Find where the given text appears and provide that cell's center as (X, Y) coordinate. 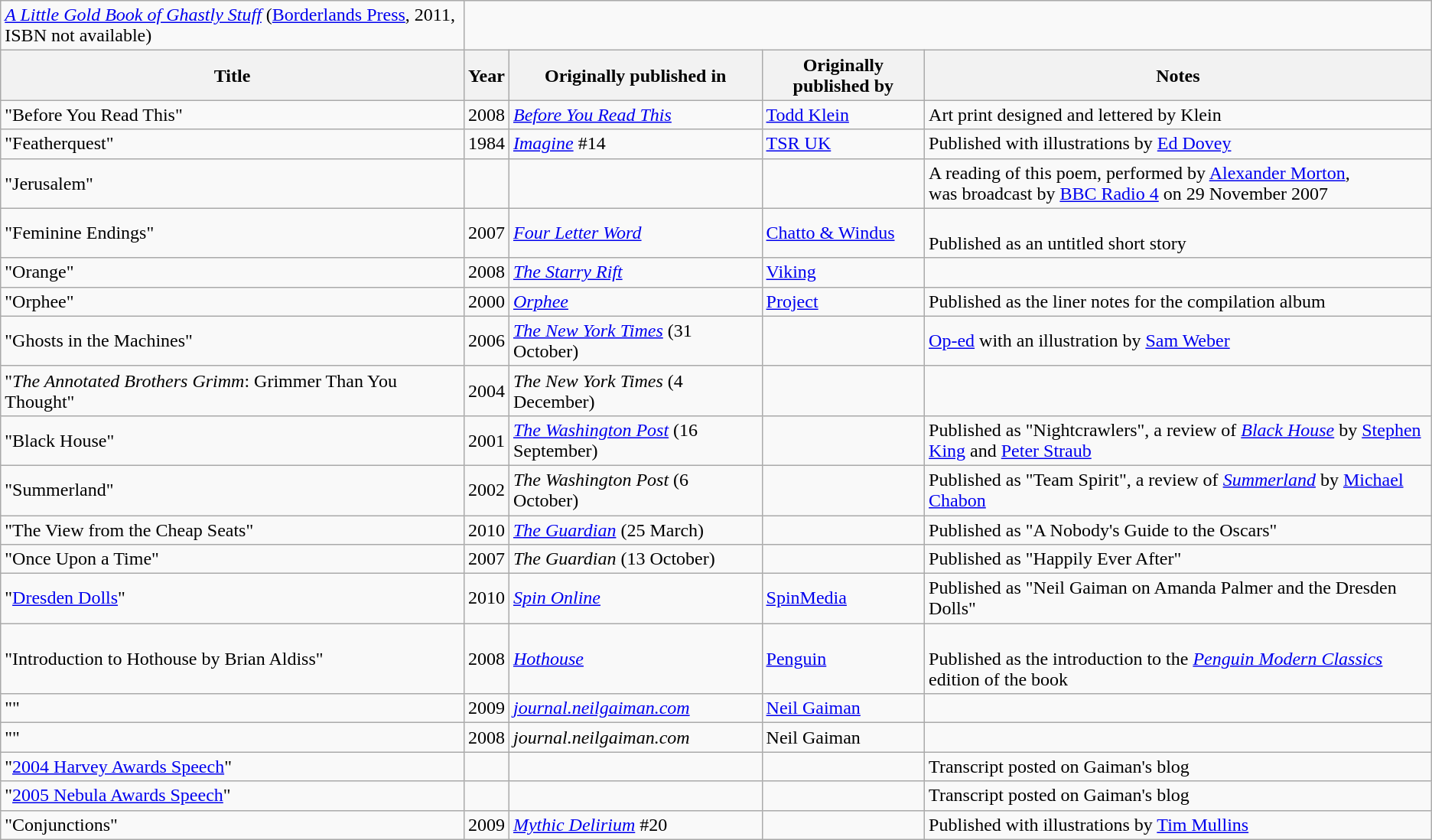
Hothouse (635, 659)
The Guardian (25 March) (635, 530)
1984 (487, 144)
The Guardian (13 October) (635, 559)
Published as "Team Spirit", a review of Summerland by Michael Chabon (1178, 490)
"Jerusalem" (233, 184)
"Black House" (233, 441)
Chatto & Windus (843, 233)
A reading of this poem, performed by Alexander Morton,was broadcast by BBC Radio 4 on 29 November 2007 (1178, 184)
Published as the introduction to the Penguin Modern Classics edition of the book (1178, 659)
2006 (487, 341)
2004 (487, 390)
Originally published by (843, 75)
Before You Read This (635, 115)
2001 (487, 441)
2000 (487, 301)
"The Annotated Brothers Grimm: Grimmer Than You Thought" (233, 390)
The Washington Post (6 October) (635, 490)
The Starry Rift (635, 272)
Published with illustrations by Ed Dovey (1178, 144)
Penguin (843, 659)
A Little Gold Book of Ghastly Stuff (Borderlands Press, 2011, ISBN not available) (233, 26)
2002 (487, 490)
"Introduction to Hothouse by Brian Aldiss" (233, 659)
Published as an untitled short story (1178, 233)
"Featherquest" (233, 144)
Spin Online (635, 598)
TSR UK (843, 144)
Originally published in (635, 75)
"Ghosts in the Machines" (233, 341)
SpinMedia (843, 598)
Orphee (635, 301)
"Orange" (233, 272)
"Orphee" (233, 301)
"2004 Harvey Awards Speech" (233, 767)
Op-ed with an illustration by Sam Weber (1178, 341)
Published as "A Nobody's Guide to the Oscars" (1178, 530)
Four Letter Word (635, 233)
Published as "Happily Ever After" (1178, 559)
"2005 Nebula Awards Speech" (233, 796)
Published as "Neil Gaiman on Amanda Palmer and the Dresden Dolls" (1178, 598)
"Feminine Endings" (233, 233)
"Once Upon a Time" (233, 559)
Published as "Nightcrawlers", a review of Black House by Stephen King and Peter Straub (1178, 441)
"The View from the Cheap Seats" (233, 530)
Year (487, 75)
Todd Klein (843, 115)
Mythic Delirium #20 (635, 825)
"Conjunctions" (233, 825)
"Dresden Dolls" (233, 598)
Art print designed and lettered by Klein (1178, 115)
Published with illustrations by Tim Mullins (1178, 825)
Title (233, 75)
"Before You Read This" (233, 115)
The New York Times (4 December) (635, 390)
Published as the liner notes for the compilation album (1178, 301)
The Washington Post (16 September) (635, 441)
Imagine #14 (635, 144)
Notes (1178, 75)
"Summerland" (233, 490)
Viking (843, 272)
Project (843, 301)
The New York Times (31 October) (635, 341)
